Search for the cell housing the specified text and yield its [x, y] center coordinate. 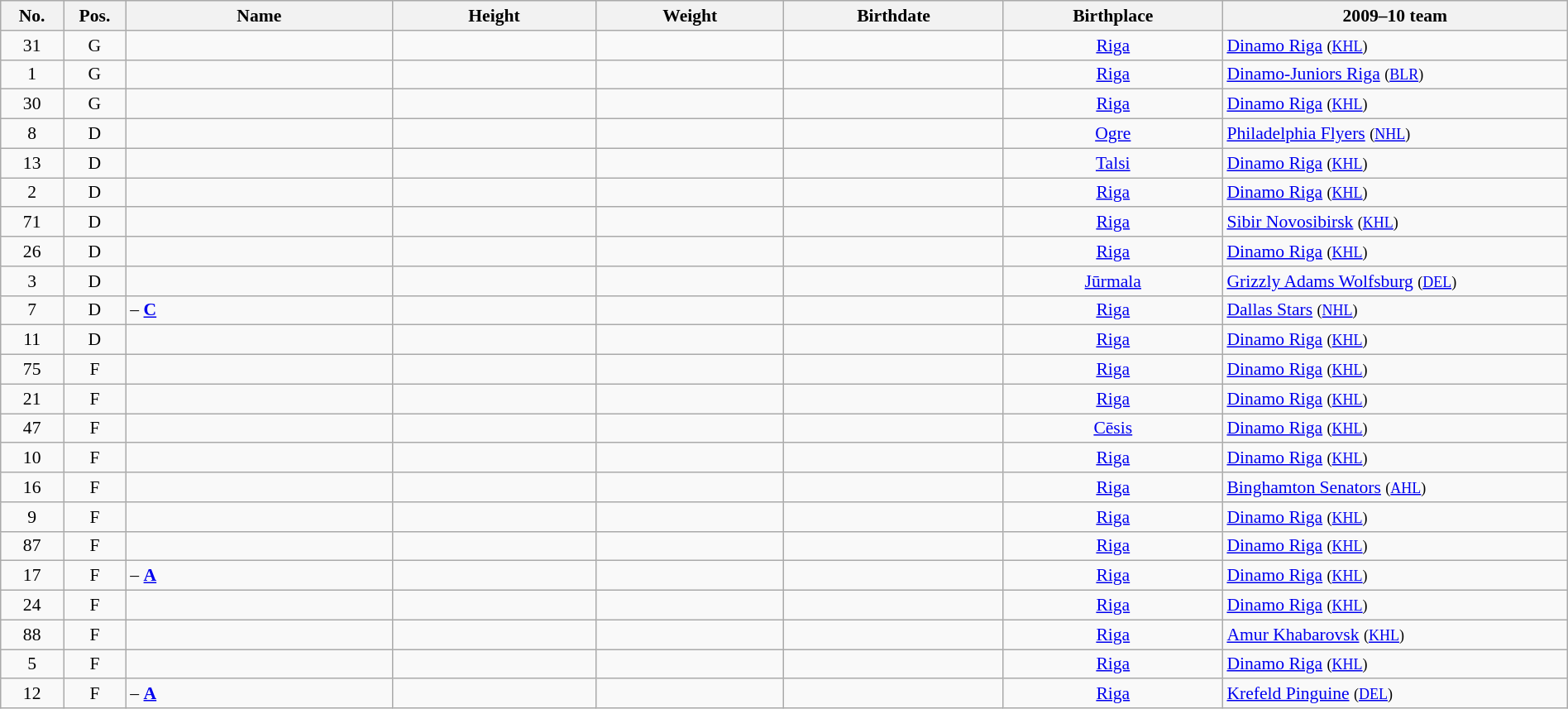
1 [32, 74]
Krefeld Pinguine (DEL) [1394, 694]
Talsi [1113, 163]
Grizzly Adams Wolfsburg (DEL) [1394, 281]
2009–10 team [1394, 16]
Binghamton Senators (AHL) [1394, 487]
17 [32, 576]
3 [32, 281]
– C [259, 310]
47 [32, 429]
Sibir Novosibirsk (KHL) [1394, 223]
16 [32, 487]
9 [32, 517]
2 [32, 193]
75 [32, 370]
30 [32, 104]
21 [32, 399]
Cēsis [1113, 429]
24 [32, 606]
Amur Khabarovsk (KHL) [1394, 635]
Dinamo-Juniors Riga (BLR) [1394, 74]
No. [32, 16]
Dallas Stars (NHL) [1394, 310]
Jūrmala [1113, 281]
31 [32, 46]
87 [32, 546]
10 [32, 458]
7 [32, 310]
5 [32, 664]
88 [32, 635]
8 [32, 134]
Philadelphia Flyers (NHL) [1394, 134]
26 [32, 252]
Birthplace [1113, 16]
Ogre [1113, 134]
71 [32, 223]
Height [494, 16]
Birthdate [893, 16]
Name [259, 16]
11 [32, 340]
Weight [690, 16]
12 [32, 694]
Pos. [95, 16]
13 [32, 163]
